Extract the [X, Y] coordinate from the center of the cell holding the provided text.  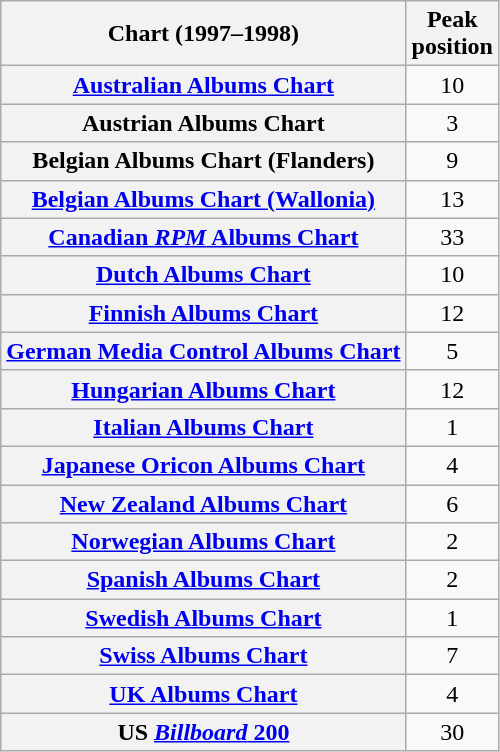
5 [452, 351]
30 [452, 732]
Swiss Albums Chart [204, 656]
Norwegian Albums Chart [204, 542]
Japanese Oricon Albums Chart [204, 465]
Dutch Albums Chart [204, 275]
9 [452, 161]
Canadian RPM Albums Chart [204, 237]
Finnish Albums Chart [204, 313]
Spanish Albums Chart [204, 580]
Peakposition [452, 34]
Belgian Albums Chart (Flanders) [204, 161]
Chart (1997–1998) [204, 34]
33 [452, 237]
US Billboard 200 [204, 732]
New Zealand Albums Chart [204, 503]
Australian Albums Chart [204, 85]
Belgian Albums Chart (Wallonia) [204, 199]
13 [452, 199]
Austrian Albums Chart [204, 123]
Swedish Albums Chart [204, 618]
6 [452, 503]
German Media Control Albums Chart [204, 351]
Italian Albums Chart [204, 427]
Hungarian Albums Chart [204, 389]
3 [452, 123]
UK Albums Chart [204, 694]
7 [452, 656]
